Return [x, y] of the center of cell containing provided text 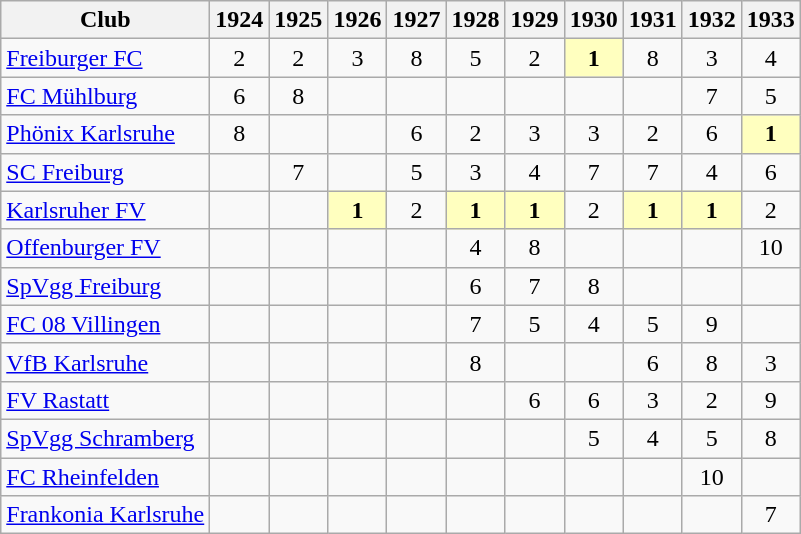
SpVgg Freiburg [106, 286]
FC 08 Villingen [106, 324]
1926 [358, 20]
Frankonia Karlsruhe [106, 515]
FC Rheinfelden [106, 477]
1924 [240, 20]
1933 [770, 20]
FV Rastatt [106, 400]
Club [106, 20]
VfB Karlsruhe [106, 362]
FC Mühlburg [106, 96]
1930 [594, 20]
1928 [476, 20]
SC Freiburg [106, 172]
1927 [416, 20]
1925 [298, 20]
Phönix Karlsruhe [106, 134]
1932 [712, 20]
1929 [534, 20]
1931 [652, 20]
Offenburger FV [106, 248]
Karlsruher FV [106, 210]
Freiburger FC [106, 58]
SpVgg Schramberg [106, 438]
